Detect which cell encompasses the target text, then output its (x, y) center coordinate. 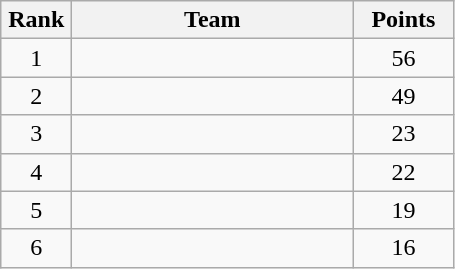
1 (36, 58)
2 (36, 96)
5 (36, 210)
49 (404, 96)
6 (36, 248)
Rank (36, 20)
19 (404, 210)
56 (404, 58)
Points (404, 20)
3 (36, 134)
23 (404, 134)
22 (404, 172)
4 (36, 172)
Team (212, 20)
16 (404, 248)
